Return the (x, y) coordinate for the center point of the cell that contains the specified text.  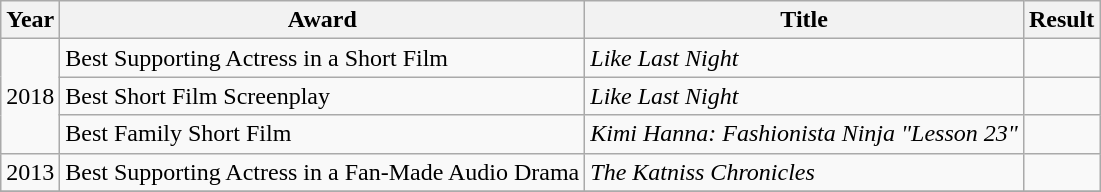
The Katniss Chronicles (804, 172)
Best Supporting Actress in a Fan-Made Audio Drama (322, 172)
2013 (30, 172)
Best Short Film Screenplay (322, 96)
Award (322, 20)
Year (30, 20)
2018 (30, 96)
Kimi Hanna: Fashionista Ninja "Lesson 23" (804, 134)
Best Family Short Film (322, 134)
Title (804, 20)
Best Supporting Actress in a Short Film (322, 58)
Result (1061, 20)
